Output the (x, y) coordinate of the center of the cell containing the given text.  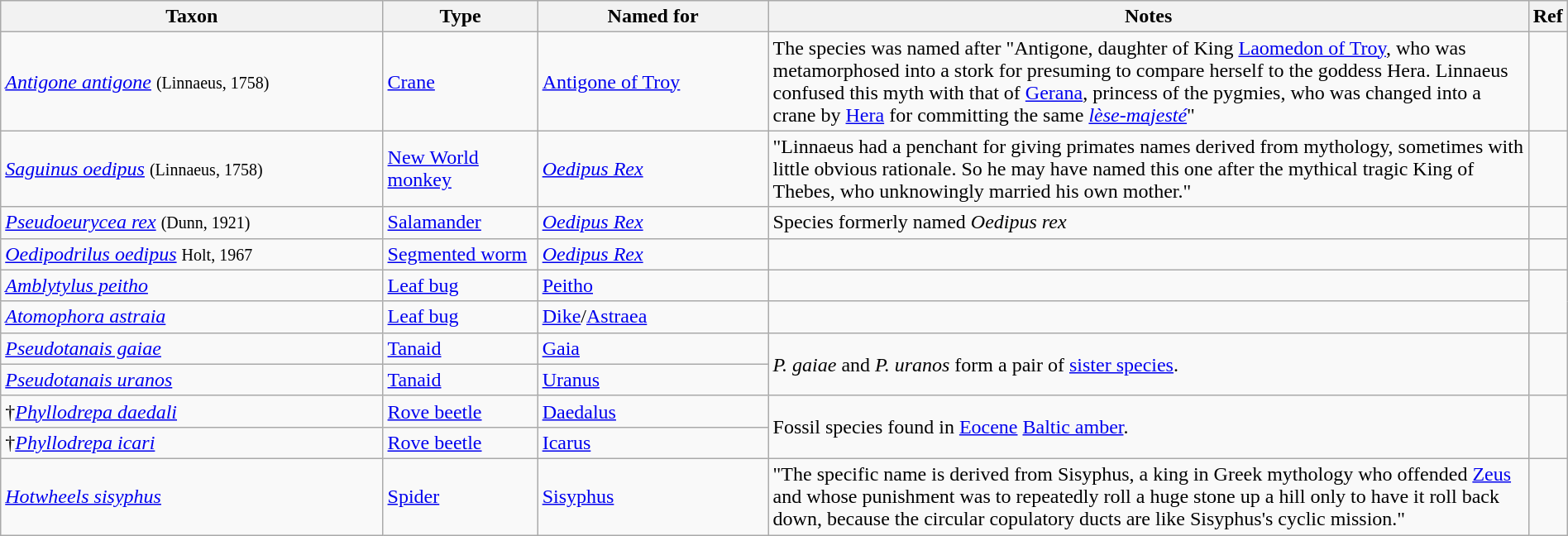
Saguinus oedipus (Linnaeus, 1758) (192, 169)
Pseudotanais uranos (192, 380)
Named for (653, 17)
Atomophora astraia (192, 317)
Gaia (653, 348)
Segmented worm (460, 254)
Antigone antigone (Linnaeus, 1758) (192, 81)
Pseudotanais gaiae (192, 348)
Sisyphus (653, 496)
Taxon (192, 17)
Antigone of Troy (653, 81)
P. gaiae and P. uranos form a pair of sister species. (1148, 364)
Daedalus (653, 411)
†Phyllodrepa icari (192, 443)
Icarus (653, 443)
Species formerly named Oedipus rex (1148, 223)
Fossil species found in Eocene Baltic amber. (1148, 427)
Ref (1548, 17)
Amblytylus peitho (192, 285)
Dike/Astraea (653, 317)
Pseudoeurycea rex (Dunn, 1921) (192, 223)
Hotwheels sisyphus (192, 496)
Notes (1148, 17)
†Phyllodrepa daedali (192, 411)
New World monkey (460, 169)
Peitho (653, 285)
Crane (460, 81)
Type (460, 17)
Uranus (653, 380)
Spider (460, 496)
Salamander (460, 223)
Oedipodrilus oedipus Holt, 1967 (192, 254)
